Provide the [X, Y] coordinate of the cell's center where the given text is located.  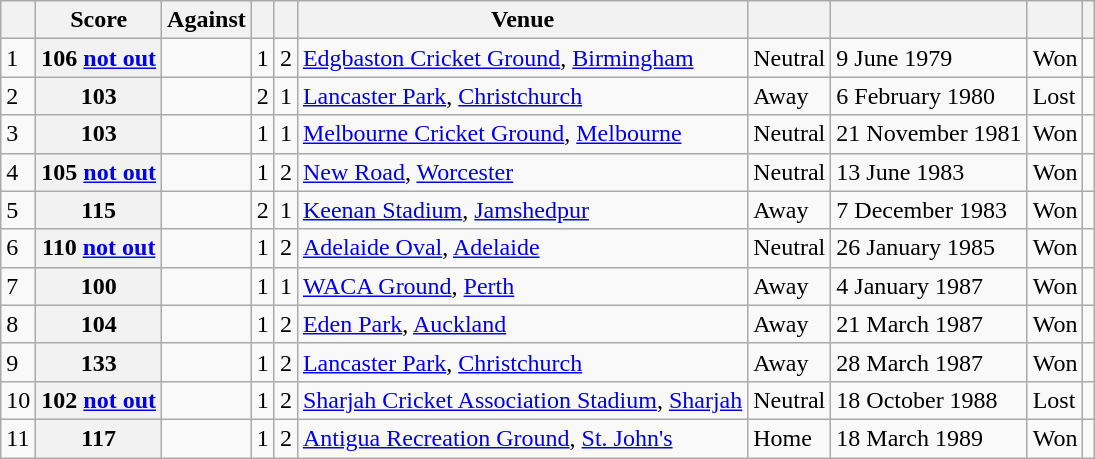
Antigua Recreation Ground, St. John's [522, 438]
4 January 1987 [929, 286]
Keenan Stadium, Jamshedpur [522, 210]
WACA Ground, Perth [522, 286]
11 [18, 438]
Venue [522, 20]
26 January 1985 [929, 248]
13 June 1983 [929, 172]
5 [18, 210]
6 [18, 248]
18 March 1989 [929, 438]
21 March 1987 [929, 324]
3 [18, 134]
102 not out [99, 400]
21 November 1981 [929, 134]
Eden Park, Auckland [522, 324]
104 [99, 324]
9 June 1979 [929, 58]
18 October 1988 [929, 400]
100 [99, 286]
115 [99, 210]
8 [18, 324]
7 December 1983 [929, 210]
7 [18, 286]
133 [99, 362]
Sharjah Cricket Association Stadium, Sharjah [522, 400]
Melbourne Cricket Ground, Melbourne [522, 134]
Against [207, 20]
New Road, Worcester [522, 172]
10 [18, 400]
Score [99, 20]
Edgbaston Cricket Ground, Birmingham [522, 58]
6 February 1980 [929, 96]
Adelaide Oval, Adelaide [522, 248]
105 not out [99, 172]
9 [18, 362]
Home [790, 438]
28 March 1987 [929, 362]
117 [99, 438]
4 [18, 172]
106 not out [99, 58]
110 not out [99, 248]
